Determine the [x, y] coordinate at the center of the cell enclosing the given text.  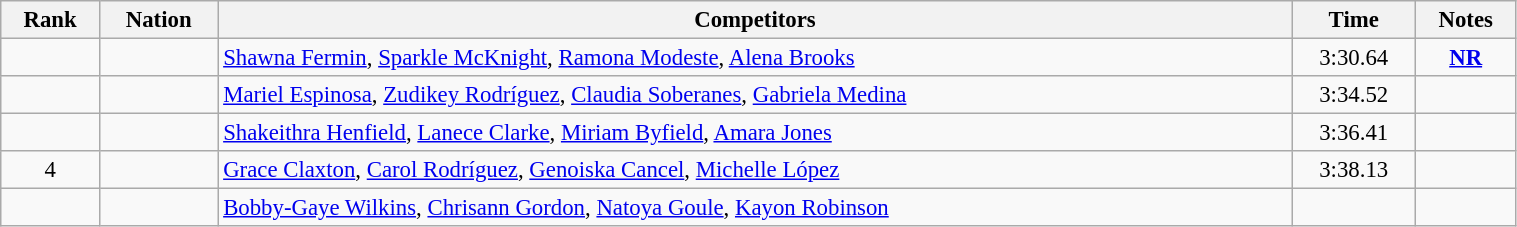
Competitors [755, 20]
Bobby-Gaye Wilkins, Chrisann Gordon, Natoya Goule, Kayon Robinson [755, 208]
3:34.52 [1354, 95]
Notes [1466, 20]
Time [1354, 20]
Grace Claxton, Carol Rodríguez, Genoiska Cancel, Michelle López [755, 170]
NR [1466, 58]
3:30.64 [1354, 58]
Rank [50, 20]
Mariel Espinosa, Zudikey Rodríguez, Claudia Soberanes, Gabriela Medina [755, 95]
Nation [159, 20]
Shakeithra Henfield, Lanece Clarke, Miriam Byfield, Amara Jones [755, 133]
3:38.13 [1354, 170]
3:36.41 [1354, 133]
Shawna Fermin, Sparkle McKnight, Ramona Modeste, Alena Brooks [755, 58]
4 [50, 170]
